Find where the given text appears and provide that cell's center as [x, y] coordinate. 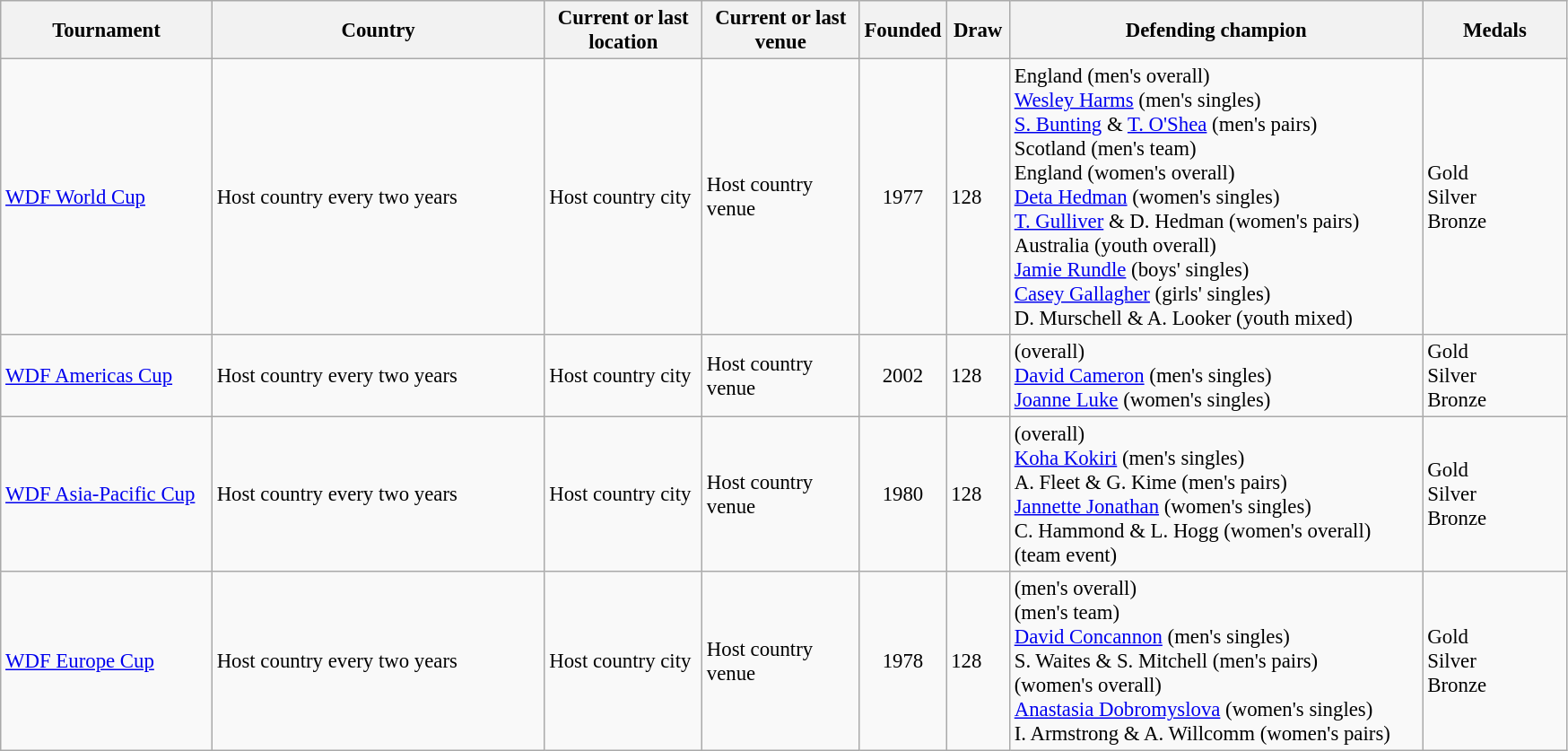
Country [379, 31]
Current or last venue [781, 31]
Tournament [107, 31]
Founded [902, 31]
WDF Europe Cup [107, 661]
2002 [902, 376]
Current or last location [623, 31]
WDF Asia-Pacific Cup [107, 495]
1977 [902, 197]
(overall) David Cameron (men's singles) Joanne Luke (women's singles) [1216, 376]
Draw [978, 31]
1980 [902, 495]
WDF World Cup [107, 197]
Defending champion [1216, 31]
1978 [902, 661]
WDF Americas Cup [107, 376]
Medals [1494, 31]
